Extract the (X, Y) coordinate from the center of the cell holding the provided text.  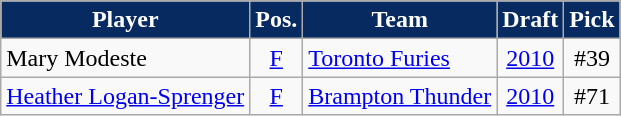
Mary Modeste (126, 58)
Draft (530, 20)
Toronto Furies (400, 58)
Brampton Thunder (400, 96)
#71 (592, 96)
Heather Logan-Sprenger (126, 96)
#39 (592, 58)
Pos. (276, 20)
Pick (592, 20)
Player (126, 20)
Team (400, 20)
